Detect which cell encompasses the target text, then output its [X, Y] center coordinate. 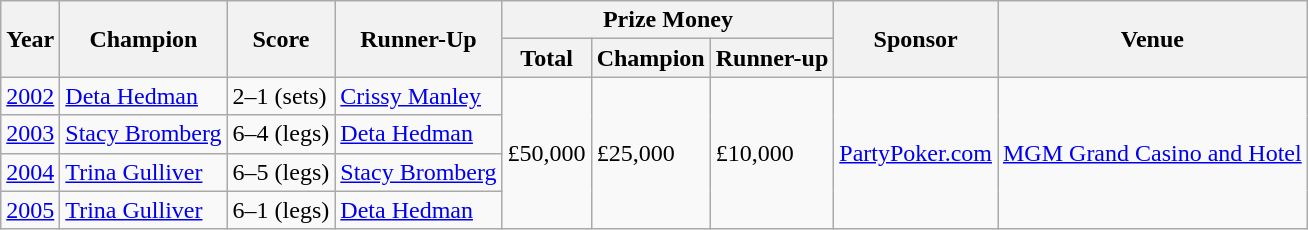
£25,000 [650, 153]
Year [30, 39]
6–4 (legs) [281, 134]
MGM Grand Casino and Hotel [1153, 153]
2–1 (sets) [281, 96]
2004 [30, 172]
PartyPoker.com [916, 153]
Venue [1153, 39]
2005 [30, 210]
£50,000 [546, 153]
2002 [30, 96]
Score [281, 39]
Runner-Up [418, 39]
Total [546, 58]
Sponsor [916, 39]
2003 [30, 134]
6–5 (legs) [281, 172]
6–1 (legs) [281, 210]
£10,000 [772, 153]
Runner-up [772, 58]
Crissy Manley [418, 96]
Prize Money [668, 20]
